Find where the given text appears and provide that cell's center as [X, Y] coordinate. 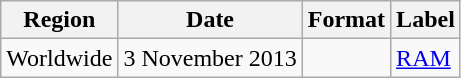
RAM [426, 58]
Region [60, 20]
Label [426, 20]
3 November 2013 [210, 58]
Worldwide [60, 58]
Format [346, 20]
Date [210, 20]
